From the cell containing the given text, extract its center point as (x, y) coordinate. 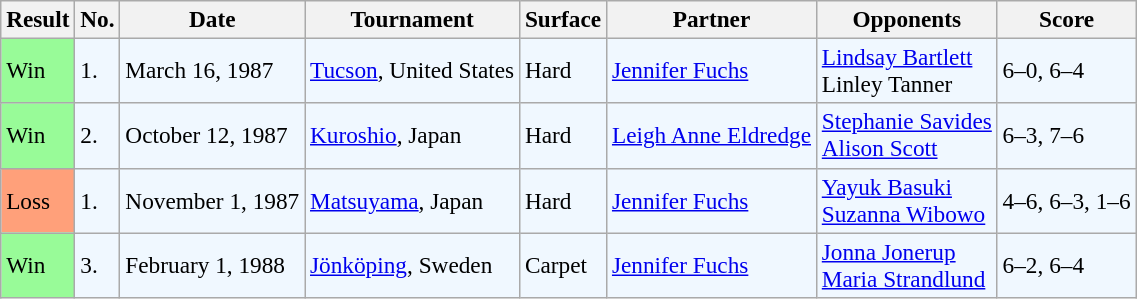
Matsuyama, Japan (412, 200)
March 16, 1987 (212, 70)
October 12, 1987 (212, 136)
Surface (564, 19)
Yayuk Basuki Suzanna Wibowo (906, 200)
2. (98, 136)
Partner (712, 19)
Kuroshio, Japan (412, 136)
February 1, 1988 (212, 264)
Carpet (564, 264)
Tournament (412, 19)
Leigh Anne Eldredge (712, 136)
Jonna Jonerup Maria Strandlund (906, 264)
Date (212, 19)
Stephanie Savides Alison Scott (906, 136)
6–0, 6–4 (1066, 70)
No. (98, 19)
6–2, 6–4 (1066, 264)
Lindsay Bartlett Linley Tanner (906, 70)
November 1, 1987 (212, 200)
6–3, 7–6 (1066, 136)
3. (98, 264)
Loss (38, 200)
Tucson, United States (412, 70)
4–6, 6–3, 1–6 (1066, 200)
Jönköping, Sweden (412, 264)
Result (38, 19)
Score (1066, 19)
Opponents (906, 19)
